Provide the (X, Y) coordinate of the cell's center where the given text is located.  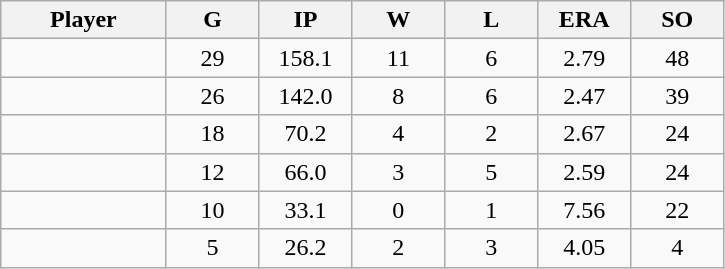
7.56 (584, 210)
Player (84, 20)
70.2 (306, 134)
2.67 (584, 134)
4.05 (584, 248)
G (212, 20)
33.1 (306, 210)
18 (212, 134)
158.1 (306, 58)
SO (678, 20)
22 (678, 210)
IP (306, 20)
29 (212, 58)
48 (678, 58)
26.2 (306, 248)
26 (212, 96)
0 (398, 210)
L (492, 20)
2.47 (584, 96)
W (398, 20)
142.0 (306, 96)
66.0 (306, 172)
2.59 (584, 172)
ERA (584, 20)
11 (398, 58)
1 (492, 210)
8 (398, 96)
12 (212, 172)
10 (212, 210)
39 (678, 96)
2.79 (584, 58)
